For the text-containing cell, return its midpoint in (X, Y) coordinate format. 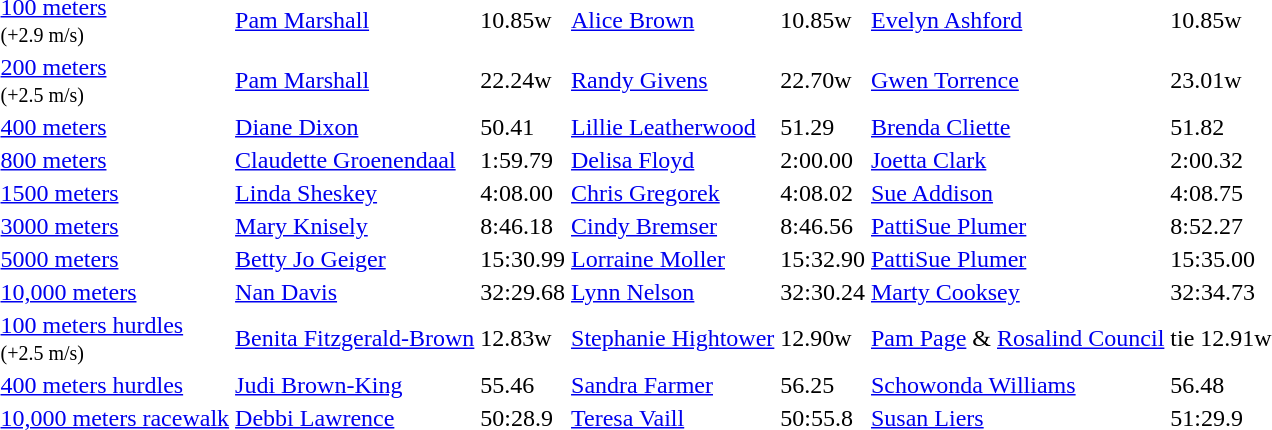
4:08.00 (523, 193)
51.29 (823, 127)
Betty Jo Geiger (355, 259)
4:08.02 (823, 193)
Benita Fitzgerald-Brown (355, 338)
Sue Addison (1018, 193)
Joetta Clark (1018, 160)
32:29.68 (523, 292)
Linda Sheskey (355, 193)
Judi Brown-King (355, 385)
Gwen Torrence (1018, 80)
1:59.79 (523, 160)
Lynn Nelson (673, 292)
56.25 (823, 385)
32:30.24 (823, 292)
2:00.00 (823, 160)
22.24w (523, 80)
8:46.56 (823, 226)
Randy Givens (673, 80)
Claudette Groenendaal (355, 160)
Brenda Cliette (1018, 127)
Mary Knisely (355, 226)
12.83w (523, 338)
22.70w (823, 80)
Diane Dixon (355, 127)
Cindy Bremser (673, 226)
50.41 (523, 127)
Pam Page & Rosalind Council (1018, 338)
Stephanie Hightower (673, 338)
Lorraine Moller (673, 259)
Pam Marshall (355, 80)
Delisa Floyd (673, 160)
Schowonda Williams (1018, 385)
8:46.18 (523, 226)
15:32.90 (823, 259)
Sandra Farmer (673, 385)
Nan Davis (355, 292)
Lillie Leatherwood (673, 127)
Marty Cooksey (1018, 292)
55.46 (523, 385)
15:30.99 (523, 259)
Chris Gregorek (673, 193)
12.90w (823, 338)
